Return (x, y) of the center of cell containing provided text 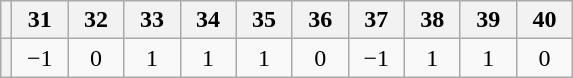
37 (376, 20)
33 (152, 20)
40 (544, 20)
32 (96, 20)
36 (320, 20)
39 (488, 20)
38 (432, 20)
34 (208, 20)
35 (264, 20)
31 (40, 20)
